Determine the (X, Y) coordinate at the center of the cell enclosing the given text.  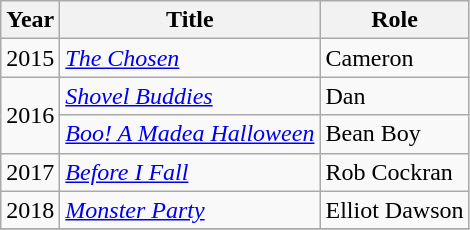
Title (190, 20)
Dan (394, 96)
Cameron (394, 58)
Boo! A Madea Halloween (190, 134)
2016 (30, 115)
Rob Cockran (394, 172)
Before I Fall (190, 172)
Monster Party (190, 210)
Bean Boy (394, 134)
2015 (30, 58)
Elliot Dawson (394, 210)
Year (30, 20)
2018 (30, 210)
2017 (30, 172)
Role (394, 20)
The Chosen (190, 58)
Shovel Buddies (190, 96)
